Output the (x, y) coordinate of the center of the cell containing the given text.  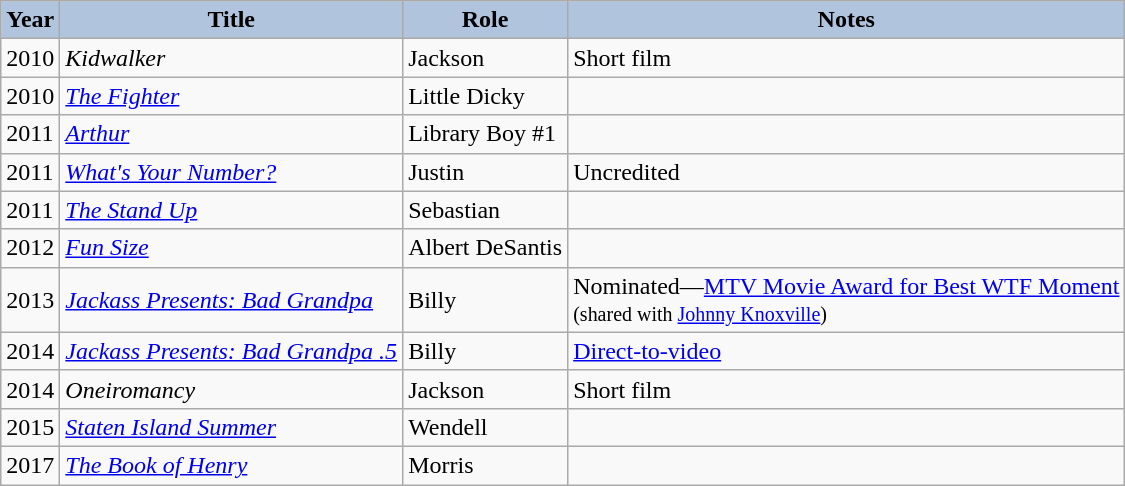
The Stand Up (232, 210)
Little Dicky (486, 96)
Nominated—MTV Movie Award for Best WTF Moment(shared with Johnny Knoxville) (846, 300)
Library Boy #1 (486, 134)
Kidwalker (232, 58)
Title (232, 20)
Direct-to-video (846, 351)
Jackass Presents: Bad Grandpa .5 (232, 351)
Year (30, 20)
Albert DeSantis (486, 248)
Morris (486, 465)
The Fighter (232, 96)
Justin (486, 172)
Role (486, 20)
Wendell (486, 427)
Staten Island Summer (232, 427)
The Book of Henry (232, 465)
2017 (30, 465)
Notes (846, 20)
Uncredited (846, 172)
2015 (30, 427)
Arthur (232, 134)
Sebastian (486, 210)
Fun Size (232, 248)
2012 (30, 248)
What's Your Number? (232, 172)
2013 (30, 300)
Jackass Presents: Bad Grandpa (232, 300)
Oneiromancy (232, 389)
